Determine the [X, Y] coordinate at the center of the cell enclosing the given text.  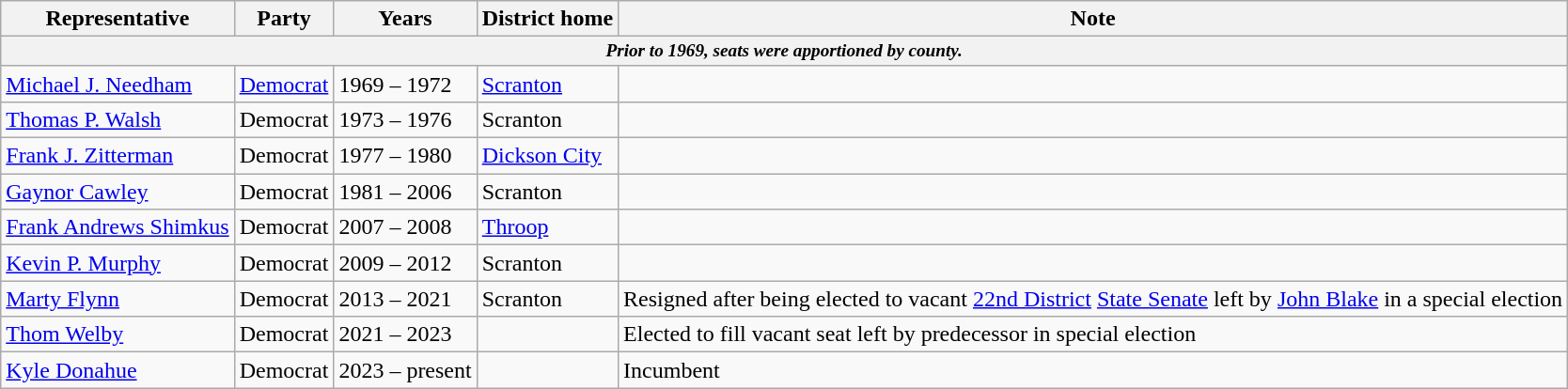
Prior to 1969, seats were apportioned by county. [784, 52]
2009 – 2012 [405, 263]
1969 – 1972 [405, 84]
2013 – 2021 [405, 299]
Frank Andrews Shimkus [118, 227]
Throop [547, 227]
1977 – 1980 [405, 156]
Thomas P. Walsh [118, 120]
Marty Flynn [118, 299]
Dickson City [547, 156]
2007 – 2008 [405, 227]
Representative [118, 19]
Kyle Donahue [118, 370]
Party [284, 19]
District home [547, 19]
Note [1093, 19]
2023 – present [405, 370]
Elected to fill vacant seat left by predecessor in special election [1093, 335]
Resigned after being elected to vacant 22nd District State Senate left by John Blake in a special election [1093, 299]
Frank J. Zitterman [118, 156]
Gaynor Cawley [118, 192]
Kevin P. Murphy [118, 263]
1981 – 2006 [405, 192]
2021 – 2023 [405, 335]
1973 – 1976 [405, 120]
Incumbent [1093, 370]
Years [405, 19]
Michael J. Needham [118, 84]
Thom Welby [118, 335]
